Detect which cell encompasses the target text, then output its [X, Y] center coordinate. 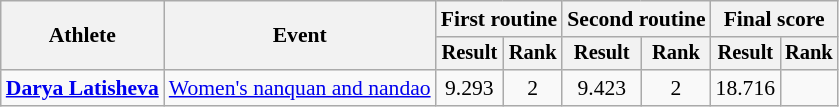
Athlete [82, 36]
Women's nanquan and nandao [300, 88]
9.293 [470, 88]
Darya Latisheva [82, 88]
Second routine [636, 19]
First routine [500, 19]
Final score [774, 19]
18.716 [746, 88]
9.423 [602, 88]
Event [300, 36]
